Output the (x, y) coordinate of the center of the cell containing the given text.  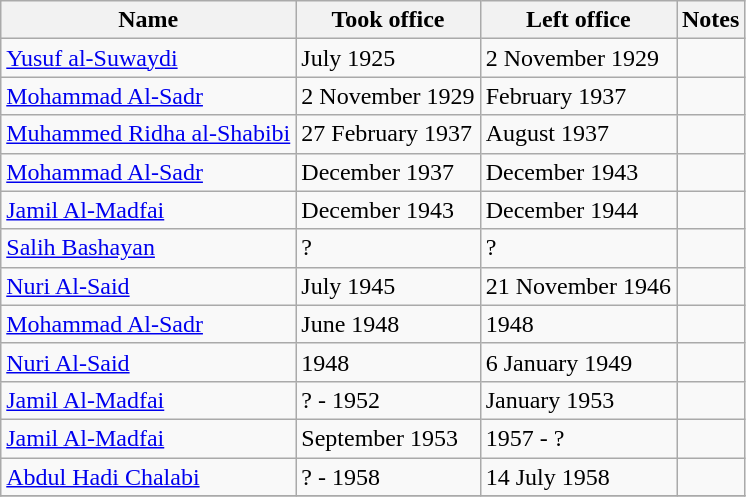
? - 1952 (388, 400)
December 1944 (578, 210)
Notes (710, 20)
July 1945 (388, 286)
February 1937 (578, 96)
? - 1958 (388, 477)
1957 - ? (578, 438)
August 1937 (578, 134)
21 November 1946 (578, 286)
June 1948 (388, 324)
Left office (578, 20)
Yusuf al-Suwaydi (148, 58)
Salih Bashayan (148, 248)
27 February 1937 (388, 134)
December 1937 (388, 172)
Muhammed Ridha al-Shabibi (148, 134)
January 1953 (578, 400)
Took office (388, 20)
14 July 1958 (578, 477)
September 1953 (388, 438)
Name (148, 20)
6 January 1949 (578, 362)
July 1925 (388, 58)
Abdul Hadi Chalabi (148, 477)
